Find where the given text appears and provide that cell's center as (X, Y) coordinate. 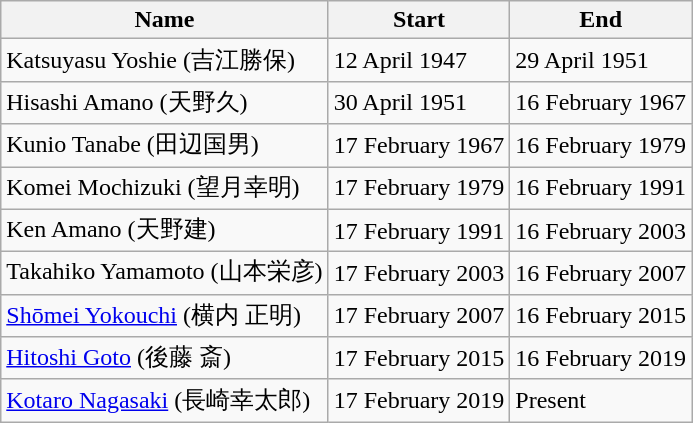
17 February 2015 (419, 358)
17 February 2003 (419, 274)
16 February 1967 (601, 102)
16 February 2019 (601, 358)
Katsuyasu Yoshie (吉江勝保) (164, 60)
Kotaro Nagasaki (長崎幸太郎) (164, 400)
30 April 1951 (419, 102)
17 February 2007 (419, 316)
17 February 1991 (419, 230)
Kunio Tanabe (田辺国男) (164, 146)
End (601, 20)
16 February 2015 (601, 316)
17 February 1979 (419, 188)
16 February 2003 (601, 230)
Start (419, 20)
16 February 1991 (601, 188)
17 February 1967 (419, 146)
16 February 1979 (601, 146)
Hitoshi Goto (後藤 斎) (164, 358)
Shōmei Yokouchi (横内 正明) (164, 316)
16 February 2007 (601, 274)
17 February 2019 (419, 400)
Hisashi Amano (天野久) (164, 102)
Present (601, 400)
Ken Amano (天野建) (164, 230)
Komei Mochizuki (望月幸明) (164, 188)
12 April 1947 (419, 60)
Name (164, 20)
29 April 1951 (601, 60)
Takahiko Yamamoto (山本栄彦) (164, 274)
